Find where the given text appears and provide that cell's center as [X, Y] coordinate. 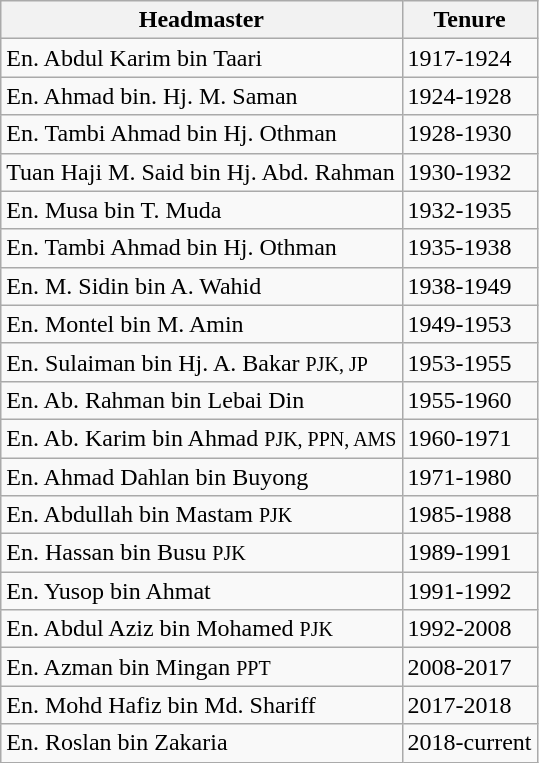
En. Azman bin Mingan PPT [202, 667]
1985-1988 [470, 515]
1953-1955 [470, 362]
1971-1980 [470, 477]
En. Abdullah bin Mastam PJK [202, 515]
1991-1992 [470, 591]
1928-1930 [470, 134]
1930-1932 [470, 172]
1935-1938 [470, 248]
Tuan Haji M. Said bin Hj. Abd. Rahman [202, 172]
En. Sulaiman bin Hj. A. Bakar PJK, JP [202, 362]
1960-1971 [470, 438]
1932-1935 [470, 210]
En. Mohd Hafiz bin Md. Shariff [202, 705]
En. Hassan bin Busu PJK [202, 553]
1989-1991 [470, 553]
En. Abdul Aziz bin Mohamed PJK [202, 629]
En. Montel bin M. Amin [202, 324]
En. Ab. Rahman bin Lebai Din [202, 400]
En. Ahmad Dahlan bin Buyong [202, 477]
1924-1928 [470, 96]
1992-2008 [470, 629]
2008-2017 [470, 667]
En. Ab. Karim bin Ahmad PJK, PPN, AMS [202, 438]
En. Musa bin T. Muda [202, 210]
1917-1924 [470, 58]
En. Abdul Karim bin Taari [202, 58]
Headmaster [202, 20]
En. Yusop bin Ahmat [202, 591]
1938-1949 [470, 286]
En. M. Sidin bin A. Wahid [202, 286]
2018-current [470, 743]
1949-1953 [470, 324]
Tenure [470, 20]
En. Ahmad bin. Hj. M. Saman [202, 96]
2017-2018 [470, 705]
En. Roslan bin Zakaria [202, 743]
1955-1960 [470, 400]
